Capture the cell that displays the provided text and extract its [X, Y] central coordinate. 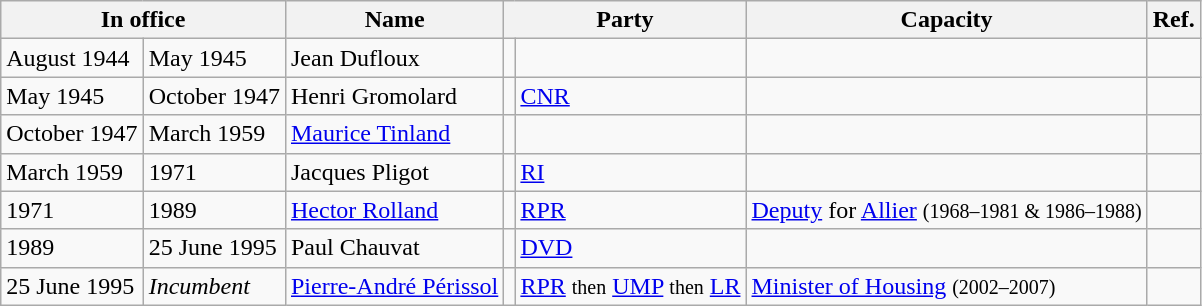
Name [394, 20]
In office [144, 20]
Pierre-André Périssol [394, 286]
Incumbent [214, 286]
Henri Gromolard [394, 96]
Hector Rolland [394, 210]
Jean Dufloux [394, 58]
Minister of Housing (2002–2007) [946, 286]
RPR then UMP then LR [630, 286]
Maurice Tinland [394, 134]
Capacity [946, 20]
Jacques Pligot [394, 172]
RPR [630, 210]
Deputy for Allier (1968–1981 & 1986–1988) [946, 210]
Paul Chauvat [394, 248]
August 1944 [72, 58]
Ref. [1174, 20]
CNR [630, 96]
DVD [630, 248]
Party [625, 20]
RI [630, 172]
